Provide the (X, Y) coordinate of the cell's center where the given text is located.  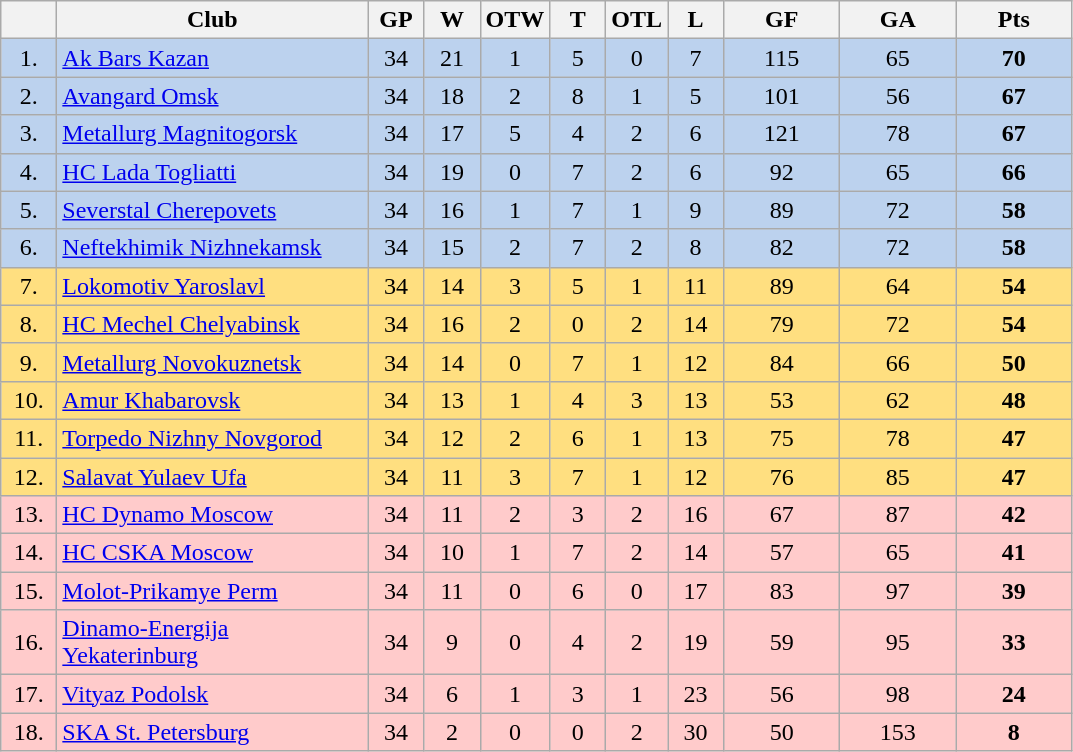
Vityaz Podolsk (212, 694)
98 (898, 694)
Salavat Yulaev Ufa (212, 477)
87 (898, 515)
41 (1014, 553)
Club (212, 20)
153 (898, 732)
24 (1014, 694)
9. (29, 362)
83 (782, 591)
84 (782, 362)
79 (782, 324)
Amur Khabarovsk (212, 400)
GF (782, 20)
Pts (1014, 20)
Avangard Omsk (212, 96)
16. (29, 642)
6. (29, 248)
53 (782, 400)
W (452, 20)
21 (452, 58)
OTW (515, 20)
Lokomotiv Yaroslavl (212, 286)
Dinamo-Energija Yekaterinburg (212, 642)
HC Lada Togliatti (212, 172)
14. (29, 553)
15 (452, 248)
64 (898, 286)
95 (898, 642)
76 (782, 477)
Molot-Prikamye Perm (212, 591)
HC Dynamo Moscow (212, 515)
GA (898, 20)
115 (782, 58)
12. (29, 477)
85 (898, 477)
GP (396, 20)
HC CSKA Moscow (212, 553)
18. (29, 732)
82 (782, 248)
SKA St. Petersburg (212, 732)
70 (1014, 58)
L (696, 20)
Neftekhimik Nizhnekamsk (212, 248)
T (578, 20)
75 (782, 438)
42 (1014, 515)
23 (696, 694)
92 (782, 172)
62 (898, 400)
97 (898, 591)
2. (29, 96)
15. (29, 591)
57 (782, 553)
Severstal Cherepovets (212, 210)
4. (29, 172)
48 (1014, 400)
59 (782, 642)
33 (1014, 642)
Ak Bars Kazan (212, 58)
11. (29, 438)
101 (782, 96)
5. (29, 210)
8. (29, 324)
30 (696, 732)
HC Mechel Chelyabinsk (212, 324)
17. (29, 694)
18 (452, 96)
7. (29, 286)
10 (452, 553)
Torpedo Nizhny Novgorod (212, 438)
1. (29, 58)
121 (782, 134)
Metallurg Novokuznetsk (212, 362)
OTL (637, 20)
10. (29, 400)
39 (1014, 591)
Metallurg Magnitogorsk (212, 134)
3. (29, 134)
13. (29, 515)
